From the cell containing the given text, extract its center point as (x, y) coordinate. 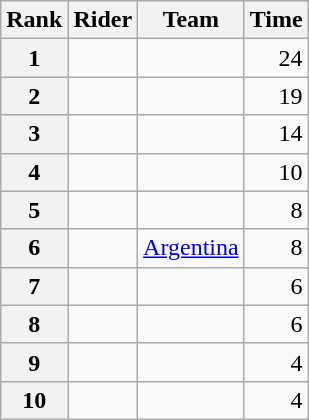
Argentina (192, 248)
3 (34, 134)
Team (192, 20)
9 (34, 362)
Time (276, 20)
5 (34, 210)
7 (34, 286)
1 (34, 58)
Rank (34, 20)
2 (34, 96)
Rider (103, 20)
19 (276, 96)
24 (276, 58)
14 (276, 134)
